Determine the (x, y) coordinate at the center of the cell enclosing the given text.  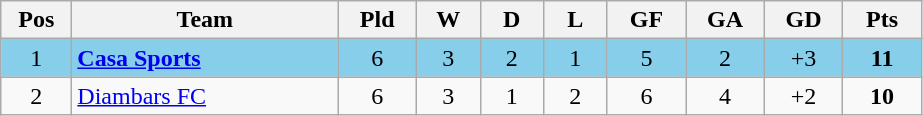
Diambars FC (205, 96)
11 (882, 58)
GA (726, 20)
D (512, 20)
Pts (882, 20)
W (448, 20)
Team (205, 20)
+2 (804, 96)
4 (726, 96)
10 (882, 96)
L (576, 20)
Pld (378, 20)
GF (646, 20)
Pos (36, 20)
Casa Sports (205, 58)
5 (646, 58)
+3 (804, 58)
GD (804, 20)
